Search for the cell housing the specified text and yield its [X, Y] center coordinate. 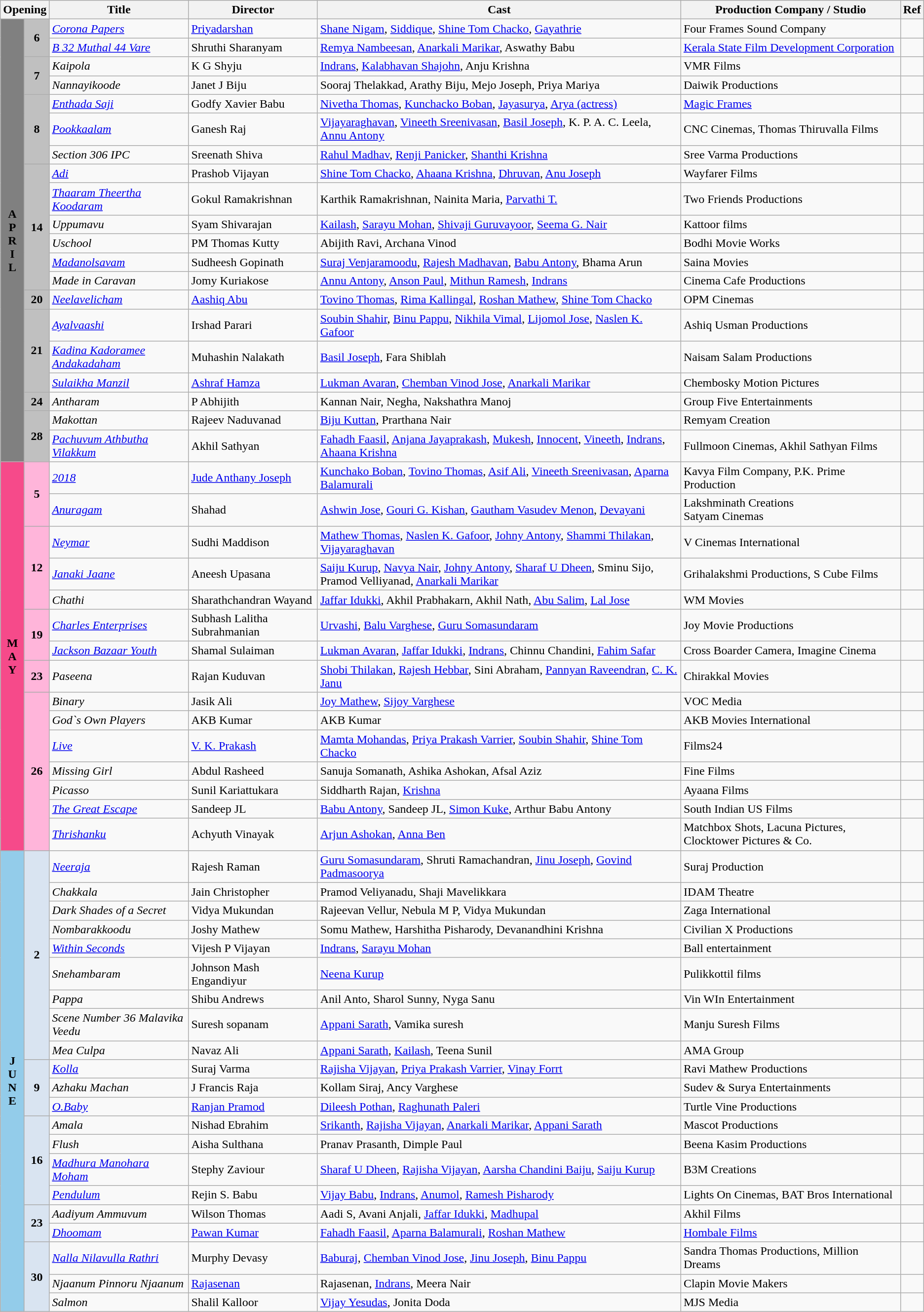
Rajeev Naduvanad [253, 420]
Rahul Madhav, Renji Panicker, Shanthi Krishna [499, 155]
Neeraja [119, 866]
Rajasenan [253, 1283]
Njaanum Pinnoru Njaanum [119, 1283]
Shamal Sulaiman [253, 650]
Sanuja Somanath, Ashika Ashokan, Afsal Aziz [499, 771]
Shibu Andrews [253, 999]
Urvashi, Balu Varghese, Guru Somasundaram [499, 625]
South Indian US Films [791, 809]
Cast [499, 10]
Shane Nigam, Siddique, Shine Tom Chacko, Gayathrie [499, 29]
Mea Culpa [119, 1050]
Aadiyum Ammuvum [119, 1214]
20 [37, 300]
Aashiq Abu [253, 300]
Pramod Veliyanadu, Shaji Mavelikkara [499, 892]
Siddharth Rajan, Krishna [499, 790]
Vidya Mukundan [253, 911]
Pappa [119, 999]
God`s Own Players [119, 720]
Murphy Devasy [253, 1258]
Vijesh P Vijayan [253, 948]
Muhashin Nalakath [253, 358]
Akhil Sathyan [253, 445]
IDAM Theatre [791, 892]
Opening [25, 10]
Shruthi Sharanyam [253, 47]
Civilian X Productions [791, 929]
2 [37, 955]
Babu Antony, Sandeep JL, Simon Kuke, Arthur Babu Antony [499, 809]
Suresh sopanam [253, 1024]
21 [37, 351]
9 [37, 1088]
Nishad Ebrahim [253, 1125]
Appani Sarath, Vamika suresh [499, 1024]
Four Frames Sound Company [791, 29]
Pachuvum Athbutha Vilakkum [119, 445]
Irshad Parari [253, 325]
Suraj Venjaramoodu, Rajesh Madhavan, Babu Antony, Bhama Arun [499, 262]
Madhura Manohara Moham [119, 1169]
Sandeep JL [253, 809]
Antharam [119, 401]
Arjun Ashokan, Anna Ben [499, 835]
Anuragam [119, 510]
Flush [119, 1144]
Chakkala [119, 892]
Pulikkottil films [791, 974]
Charles Enterprises [119, 625]
Picasso [119, 790]
Abijith Ravi, Archana Vinod [499, 243]
AKB Movies International [791, 720]
AMA Group [791, 1050]
Turtle Vine Productions [791, 1107]
Lakshminath CreationsSatyam Cinemas [791, 510]
Basil Joseph, Fara Shiblah [499, 358]
Sreenath Shiva [253, 155]
Sree Varma Productions [791, 155]
Zaga International [791, 911]
Sooraj Thelakkad, Arathy Biju, Mejo Joseph, Priya Mariya [499, 85]
Jaffar Idukki, Akhil Prabhakarn, Akhil Nath, Abu Salim, Lal Jose [499, 599]
Neelavelicham [119, 300]
Cinema Cafe Productions [791, 281]
Joshy Mathew [253, 929]
Rajesh Raman [253, 866]
VMR Films [791, 66]
Achyuth Vinayak [253, 835]
Pendulum [119, 1195]
Snehambaram [119, 974]
Ravi Mathew Productions [791, 1069]
Ashiq Usman Productions [791, 325]
Enthada Saji [119, 104]
Kadina Kadoramee Andakadaham [119, 358]
Ranjan Pramod [253, 1107]
J Francis Raja [253, 1088]
MAY [13, 656]
Sharathchandran Wayand [253, 599]
Cross Boarder Camera, Imagine Cinema [791, 650]
Kavya Film Company, P.K. Prime Production [791, 478]
The Great Escape [119, 809]
Salmon [119, 1302]
Dark Shades of a Secret [119, 911]
B 32 Muthal 44 Vare [119, 47]
Annu Antony, Anson Paul, Mithun Ramesh, Indrans [499, 281]
Beena Kasim Productions [791, 1144]
Two Friends Productions [791, 199]
Madanolsavam [119, 262]
Jasik Ali [253, 702]
Bodhi Movie Works [791, 243]
Joy Mathew, Sijoy Varghese [499, 702]
Kollam Siraj, Ancy Varghese [499, 1088]
APRIL [13, 240]
8 [37, 129]
Priyadarshan [253, 29]
Appani Sarath, Kailash, Teena Sunil [499, 1050]
Makottan [119, 420]
Joy Movie Productions [791, 625]
14 [37, 227]
Thaaram Theertha Koodaram [119, 199]
Suraj Production [791, 866]
Shine Tom Chacko, Ahaana Krishna, Dhruvan, Anu Joseph [499, 173]
Pookkaalam [119, 129]
Stephy Zaviour [253, 1169]
Shobi Thilakan, Rajesh Hebbar, Sini Abraham, Pannyan Raveendran, C. K. Janu [499, 676]
Gokul Ramakrishnan [253, 199]
Godfy Xavier Babu [253, 104]
Grihalakshmi Productions, S Cube Films [791, 574]
12 [37, 567]
PM Thomas Kutty [253, 243]
Kailash, Sarayu Mohan, Shivaji Guruvayoor, Seema G. Nair [499, 224]
Sulaikha Manzil [119, 383]
Rejin S. Babu [253, 1195]
Soubin Shahir, Binu Pappu, Nikhila Vimal, Lijomol Jose, Naslen K. Gafoor [499, 325]
Syam Shivarajan [253, 224]
Magic Frames [791, 104]
Jomy Kuriakose [253, 281]
Jude Anthany Joseph [253, 478]
Vijay Babu, Indrans, Anumol, Ramesh Pisharody [499, 1195]
Saiju Kurup, Navya Nair, Johny Antony, Sharaf U Dheen, Sminu Sijo, Pramod Velliyanad, Anarkali Marikar [499, 574]
Aadi S, Avani Anjali, Jaffar Idukki, Madhupal [499, 1214]
Mathew Thomas, Naslen K. Gafoor, Johny Antony, Shammi Thilakan, Vijayaraghavan [499, 542]
Vijayaraghavan, Vineeth Sreenivasan, Basil Joseph, K. P. A. C. Leela, Annu Antony [499, 129]
Prashob Vijayan [253, 173]
V. K. Prakash [253, 746]
Kaipola [119, 66]
6 [37, 38]
Shahad [253, 510]
Manju Suresh Films [791, 1024]
Paseena [119, 676]
Films24 [791, 746]
Sharaf U Dheen, Rajisha Vijayan, Aarsha Chandini Baiju, Saiju Kurup [499, 1169]
16 [37, 1160]
Chathi [119, 599]
24 [37, 401]
Rajan Kuduvan [253, 676]
Chirakkal Movies [791, 676]
CNC Cinemas, Thomas Thiruvalla Films [791, 129]
Clapin Movie Makers [791, 1283]
Nombarakkoodu [119, 929]
Naisam Salam Productions [791, 358]
P Abhijith [253, 401]
Dileesh Pothan, Raghunath Paleri [499, 1107]
Nalla Nilavulla Rathri [119, 1258]
V Cinemas International [791, 542]
Uschool [119, 243]
Rajasenan, Indrans, Meera Nair [499, 1283]
Neena Kurup [499, 974]
Adi [119, 173]
Nivetha Thomas, Kunchacko Boban, Jayasurya, Arya (actress) [499, 104]
Janet J Biju [253, 85]
Tovino Thomas, Rima Kallingal, Roshan Mathew, Shine Tom Chacko [499, 300]
Ashraf Hamza [253, 383]
Fine Films [791, 771]
Lukman Avaran, Jaffar Idukki, Indrans, Chinnu Chandini, Fahim Safar [499, 650]
Matchbox Shots, Lacuna Pictures, Clocktower Pictures & Co. [791, 835]
Director [253, 10]
Subhash Lalitha Subrahmanian [253, 625]
Guru Somasundaram, Shruti Ramachandran, Jinu Joseph, Govind Padmasoorya [499, 866]
Within Seconds [119, 948]
Remyam Creation [791, 420]
Wilson Thomas [253, 1214]
Uppumavu [119, 224]
Title [119, 10]
Ref [912, 10]
Kunchako Boban, Tovino Thomas, Asif Ali, Vineeth Sreenivasan, Aparna Balamurali [499, 478]
Rajisha Vijayan, Priya Prakash Varrier, Vinay Forrt [499, 1069]
Anil Anto, Sharol Sunny, Nyga Sanu [499, 999]
Rajeevan Vellur, Nebula M P, Vidya Mukundan [499, 911]
Section 306 IPC [119, 155]
Lights On Cinemas, BAT Bros International [791, 1195]
Ayaana Films [791, 790]
VOC Media [791, 702]
Ganesh Raj [253, 129]
O.Baby [119, 1107]
Navaz Ali [253, 1050]
Kerala State Film Development Corporation [791, 47]
Sudhi Maddison [253, 542]
Dhoomam [119, 1232]
Binary [119, 702]
Nannayikoode [119, 85]
Group Five Entertainments [791, 401]
Biju Kuttan, Prarthana Nair [499, 420]
Sudheesh Gopinath [253, 262]
Vijay Yesudas, Jonita Doda [499, 1302]
Saina Movies [791, 262]
Pawan Kumar [253, 1232]
Abdul Rasheed [253, 771]
Fahadh Faasil, Anjana Jayaprakash, Mukesh, Innocent, Vineeth, Indrans, Ahaana Krishna [499, 445]
Kannan Nair, Negha, Nakshathra Manoj [499, 401]
Jain Christopher [253, 892]
Karthik Ramakrishnan, Nainita Maria, Parvathi T. [499, 199]
5 [37, 494]
Lukman Avaran, Chemban Vinod Jose, Anarkali Marikar [499, 383]
Production Company / Studio [791, 10]
Live [119, 746]
Missing Girl [119, 771]
7 [37, 76]
Shalil Kalloor [253, 1302]
Scene Number 36 Malavika Veedu [119, 1024]
Fahadh Faasil, Aparna Balamurali, Roshan Mathew [499, 1232]
OPM Cinemas [791, 300]
2018 [119, 478]
Fullmoon Cinemas, Akhil Sathyan Films [791, 445]
Thrishanku [119, 835]
Vin WIn Entertainment [791, 999]
Indrans, Sarayu Mohan [499, 948]
Remya Nambeesan, Anarkali Marikar, Aswathy Babu [499, 47]
Akhil Films [791, 1214]
Jackson Bazaar Youth [119, 650]
Hombale Films [791, 1232]
Daiwik Productions [791, 85]
JUNE [13, 1081]
Mamta Mohandas, Priya Prakash Varrier, Soubin Shahir, Shine Tom Chacko [499, 746]
Kolla [119, 1069]
Neymar [119, 542]
Ayalvaashi [119, 325]
Ashwin Jose, Gouri G. Kishan, Gautham Vasudev Menon, Devayani [499, 510]
Sunil Kariattukara [253, 790]
Amala [119, 1125]
K G Shyju [253, 66]
Ball entertainment [791, 948]
Suraj Varma [253, 1069]
Baburaj, Chemban Vinod Jose, Jinu Joseph, Binu Pappu [499, 1258]
B3M Creations [791, 1169]
26 [37, 771]
30 [37, 1277]
Indrans, Kalabhavan Shajohn, Anju Krishna [499, 66]
Somu Mathew, Harshitha Pisharody, Devanandhini Krishna [499, 929]
Chembosky Motion Pictures [791, 383]
Mascot Productions [791, 1125]
Aisha Sulthana [253, 1144]
WM Movies [791, 599]
Sudev & Surya Entertainments [791, 1088]
Azhaku Machan [119, 1088]
Srikanth, Rajisha Vijayan, Anarkali Marikar, Appani Sarath [499, 1125]
Janaki Jaane [119, 574]
Corona Papers [119, 29]
Wayfarer Films [791, 173]
Sandra Thomas Productions, Million Dreams [791, 1258]
Aneesh Upasana [253, 574]
28 [37, 437]
19 [37, 634]
Made in Caravan [119, 281]
Pranav Prasanth, Dimple Paul [499, 1144]
MJS Media [791, 1302]
Kattoor films [791, 224]
Johnson Mash Engandiyur [253, 974]
